Capture the cell that displays the provided text and extract its [X, Y] central coordinate. 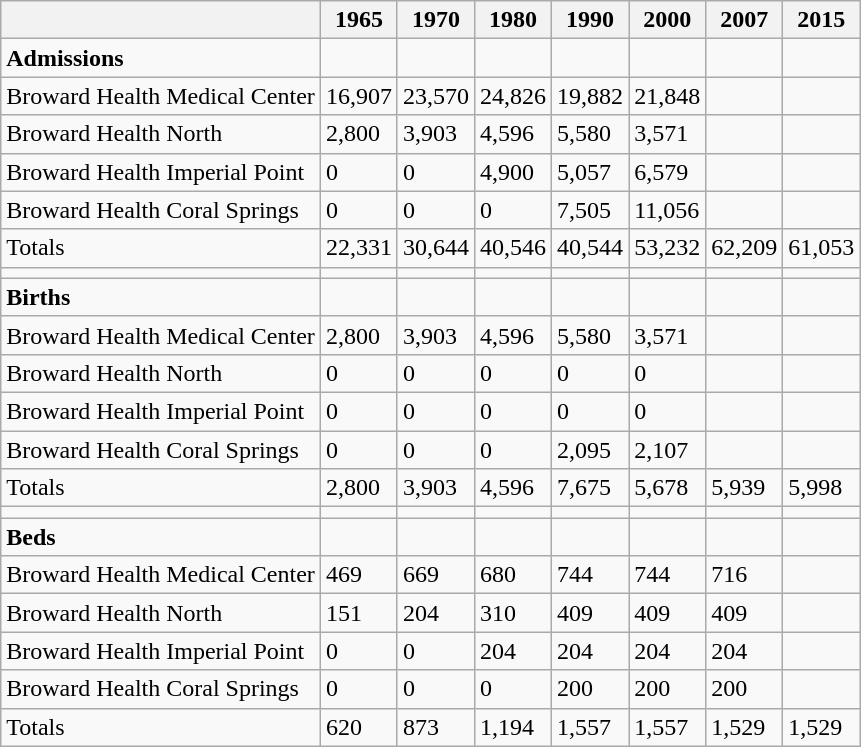
151 [358, 613]
1,194 [512, 727]
620 [358, 727]
7,505 [590, 210]
469 [358, 575]
5,939 [744, 488]
5,998 [822, 488]
2000 [668, 20]
2,095 [590, 449]
873 [436, 727]
Admissions [161, 58]
53,232 [668, 248]
310 [512, 613]
1980 [512, 20]
40,544 [590, 248]
2015 [822, 20]
5,057 [590, 172]
40,546 [512, 248]
1990 [590, 20]
19,882 [590, 96]
669 [436, 575]
6,579 [668, 172]
716 [744, 575]
61,053 [822, 248]
Beds [161, 537]
23,570 [436, 96]
62,209 [744, 248]
680 [512, 575]
16,907 [358, 96]
5,678 [668, 488]
24,826 [512, 96]
2,107 [668, 449]
1970 [436, 20]
11,056 [668, 210]
2007 [744, 20]
21,848 [668, 96]
1965 [358, 20]
4,900 [512, 172]
7,675 [590, 488]
22,331 [358, 248]
Births [161, 297]
30,644 [436, 248]
